Capture the cell that displays the provided text and extract its [x, y] central coordinate. 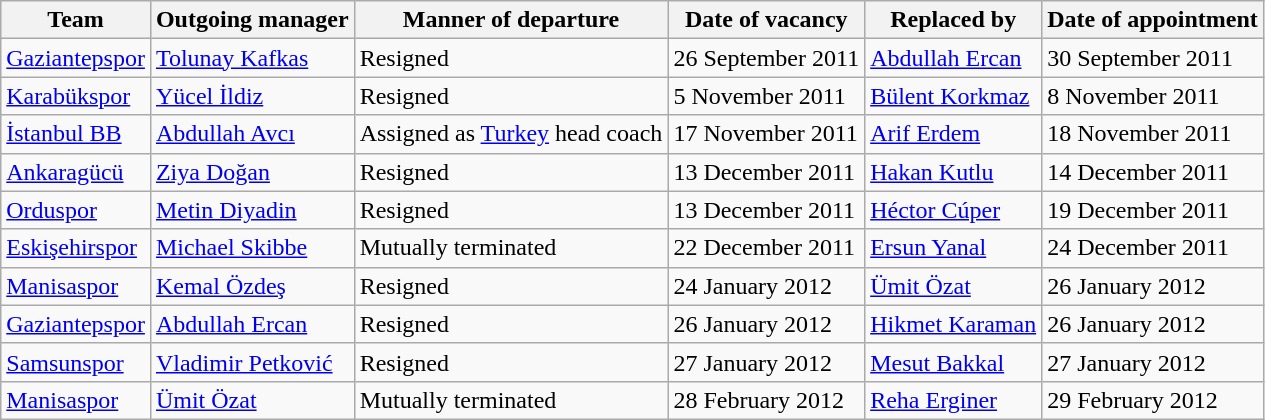
19 December 2011 [1153, 210]
Tolunay Kafkas [252, 58]
Kemal Özdeş [252, 286]
Abdullah Avcı [252, 134]
Manner of departure [511, 20]
Ankaragücü [76, 172]
18 November 2011 [1153, 134]
Mesut Bakkal [954, 362]
Metin Diyadin [252, 210]
29 February 2012 [1153, 400]
14 December 2011 [1153, 172]
30 September 2011 [1153, 58]
Outgoing manager [252, 20]
Bülent Korkmaz [954, 96]
8 November 2011 [1153, 96]
Arif Erdem [954, 134]
Team [76, 20]
Héctor Cúper [954, 210]
28 February 2012 [766, 400]
Replaced by [954, 20]
Yücel İldiz [252, 96]
5 November 2011 [766, 96]
24 December 2011 [1153, 248]
Ersun Yanal [954, 248]
Karabükspor [76, 96]
Orduspor [76, 210]
Reha Erginer [954, 400]
24 January 2012 [766, 286]
Michael Skibbe [252, 248]
Hakan Kutlu [954, 172]
Date of vacancy [766, 20]
Ziya Doğan [252, 172]
17 November 2011 [766, 134]
26 September 2011 [766, 58]
İstanbul BB [76, 134]
Hikmet Karaman [954, 324]
Samsunspor [76, 362]
22 December 2011 [766, 248]
Date of appointment [1153, 20]
Assigned as Turkey head coach [511, 134]
Eskişehirspor [76, 248]
Vladimir Petković [252, 362]
